Return the (x, y) coordinate for the center point of the cell that contains the specified text.  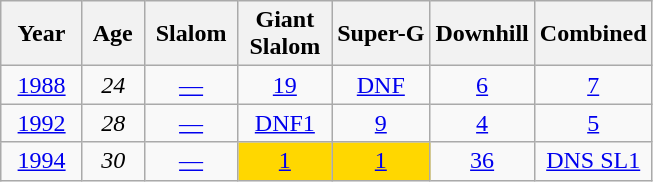
1992 (42, 123)
19 (285, 85)
DNF (381, 85)
30 (113, 161)
DNS SL1 (593, 161)
Giant Slalom (285, 34)
9 (381, 123)
1994 (42, 161)
Slalom (191, 34)
1988 (42, 85)
Year (42, 34)
Combined (593, 34)
Super-G (381, 34)
4 (482, 123)
36 (482, 161)
Downhill (482, 34)
5 (593, 123)
DNF1 (285, 123)
Age (113, 34)
6 (482, 85)
24 (113, 85)
7 (593, 85)
28 (113, 123)
